Search for the cell housing the specified text and yield its [X, Y] center coordinate. 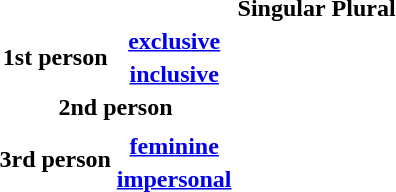
exclusive [174, 41]
feminine [174, 146]
inclusive [174, 74]
